Pinpoint the cell where the given text exists, returning its [X, Y] midpoint coordinate. 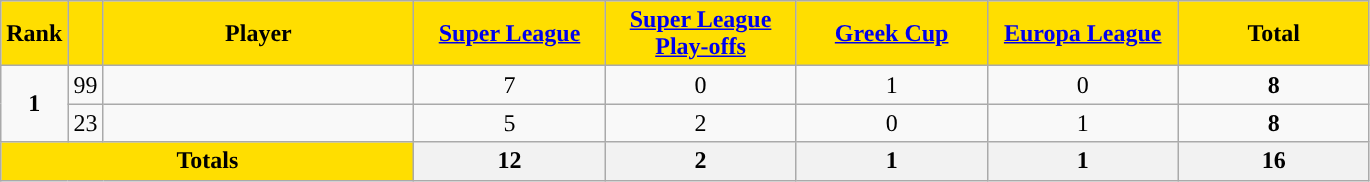
Super League Play-offs [700, 34]
7 [510, 85]
5 [510, 123]
Totals [208, 161]
16 [1274, 161]
99 [86, 85]
Greek Cup [892, 34]
12 [510, 161]
Rank [34, 34]
Player [258, 34]
Europa League [1082, 34]
Super League [510, 34]
Total [1274, 34]
23 [86, 123]
